Capture the cell that displays the provided text and extract its (X, Y) central coordinate. 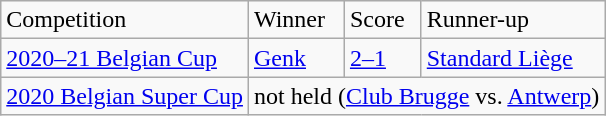
Genk (296, 58)
2020–21 Belgian Cup (125, 58)
2–1 (382, 58)
Winner (296, 20)
not held (Club Brugge vs. Antwerp) (426, 96)
2020 Belgian Super Cup (125, 96)
Competition (125, 20)
Score (382, 20)
Standard Liège (513, 58)
Runner-up (513, 20)
